Pinpoint the cell where the given text exists, returning its (X, Y) midpoint coordinate. 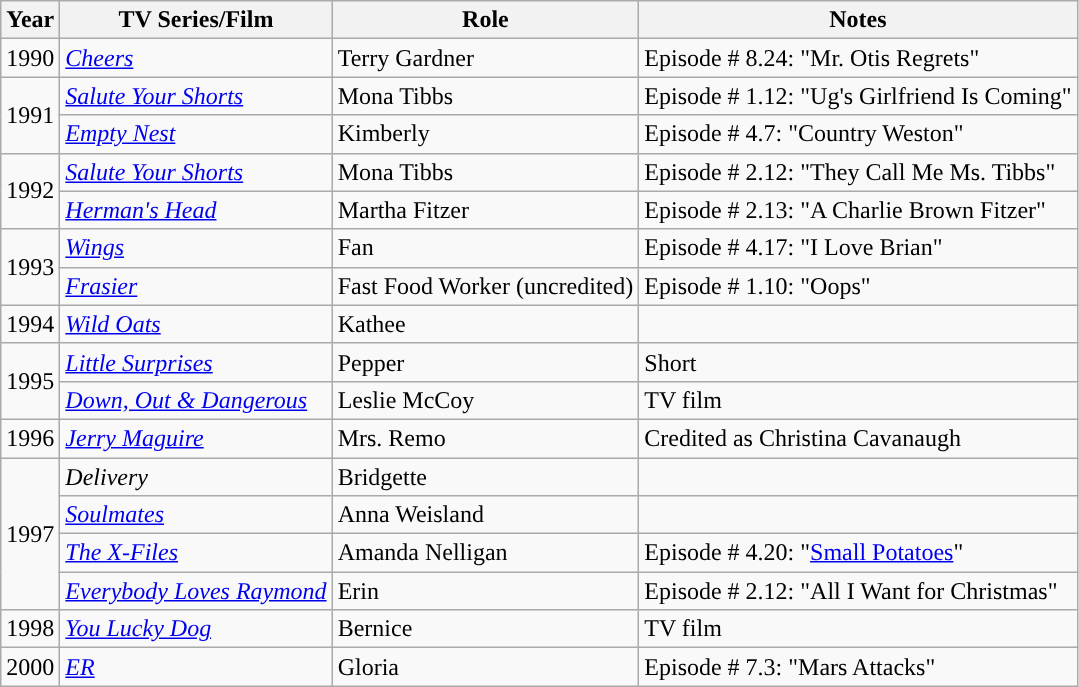
Martha Fitzer (486, 210)
ER (196, 667)
Empty Nest (196, 134)
Episode # 2.13: "A Charlie Brown Fitzer" (858, 210)
Leslie McCoy (486, 400)
1991 (30, 115)
The X-Files (196, 553)
Terry Gardner (486, 58)
Episode # 1.10: "Oops" (858, 286)
Kimberly (486, 134)
Cheers (196, 58)
Mrs. Remo (486, 438)
Kathee (486, 324)
Jerry Maguire (196, 438)
1996 (30, 438)
Delivery (196, 477)
Amanda Nelligan (486, 553)
Fan (486, 248)
1994 (30, 324)
Erin (486, 591)
Episode # 4.7: "Country Weston" (858, 134)
Credited as Christina Cavanaugh (858, 438)
Notes (858, 20)
Frasier (196, 286)
Episode # 2.12: "All I Want for Christmas" (858, 591)
1993 (30, 267)
Role (486, 20)
Episode # 8.24: "Mr. Otis Regrets" (858, 58)
Episode # 1.12: "Ug's Girlfriend Is Coming" (858, 96)
Episode # 2.12: "They Call Me Ms. Tibbs" (858, 172)
1992 (30, 191)
1998 (30, 629)
You Lucky Dog (196, 629)
Short (858, 362)
1997 (30, 534)
Soulmates (196, 515)
Everybody Loves Raymond (196, 591)
Herman's Head (196, 210)
TV Series/Film (196, 20)
2000 (30, 667)
Bernice (486, 629)
Wings (196, 248)
Episode # 7.3: "Mars Attacks" (858, 667)
Year (30, 20)
Gloria (486, 667)
Down, Out & Dangerous (196, 400)
Pepper (486, 362)
Episode # 4.17: "I Love Brian" (858, 248)
Little Surprises (196, 362)
Anna Weisland (486, 515)
Bridgette (486, 477)
Episode # 4.20: "Small Potatoes" (858, 553)
Wild Oats (196, 324)
Fast Food Worker (uncredited) (486, 286)
1995 (30, 381)
1990 (30, 58)
